Find where the given text appears and provide that cell's center as [X, Y] coordinate. 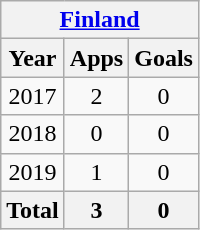
Goals [164, 58]
2019 [33, 172]
2 [96, 96]
2017 [33, 96]
Finland [100, 20]
Total [33, 210]
2018 [33, 134]
1 [96, 172]
3 [96, 210]
Apps [96, 58]
Year [33, 58]
